For the text-containing cell, return its midpoint in [x, y] coordinate format. 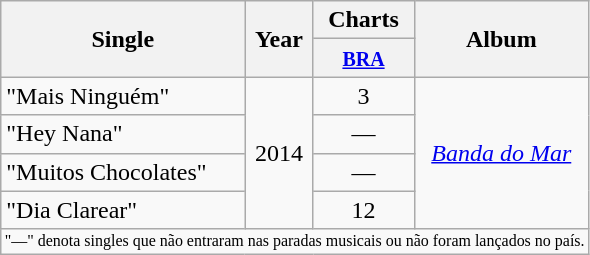
BRA [364, 58]
"—" denota singles que não entraram nas paradas musicais ou não foram lançados no país. [295, 241]
12 [364, 210]
Banda do Mar [501, 153]
"Mais Ninguém" [123, 96]
2014 [279, 153]
Album [501, 39]
"Dia Clarear" [123, 210]
3 [364, 96]
"Muitos Chocolates" [123, 172]
Year [279, 39]
"Hey Nana" [123, 134]
Single [123, 39]
Charts [364, 20]
